Return [x, y] of the center of cell containing provided text 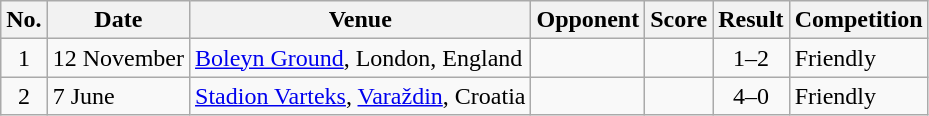
1–2 [751, 58]
Venue [360, 20]
No. [24, 20]
Date [118, 20]
1 [24, 58]
Score [679, 20]
7 June [118, 96]
Result [751, 20]
4–0 [751, 96]
12 November [118, 58]
Stadion Varteks, Varaždin, Croatia [360, 96]
Boleyn Ground, London, England [360, 58]
Competition [858, 20]
Opponent [588, 20]
2 [24, 96]
